Scan for the cell matching the given text and deliver its [X, Y] coordinate at center. 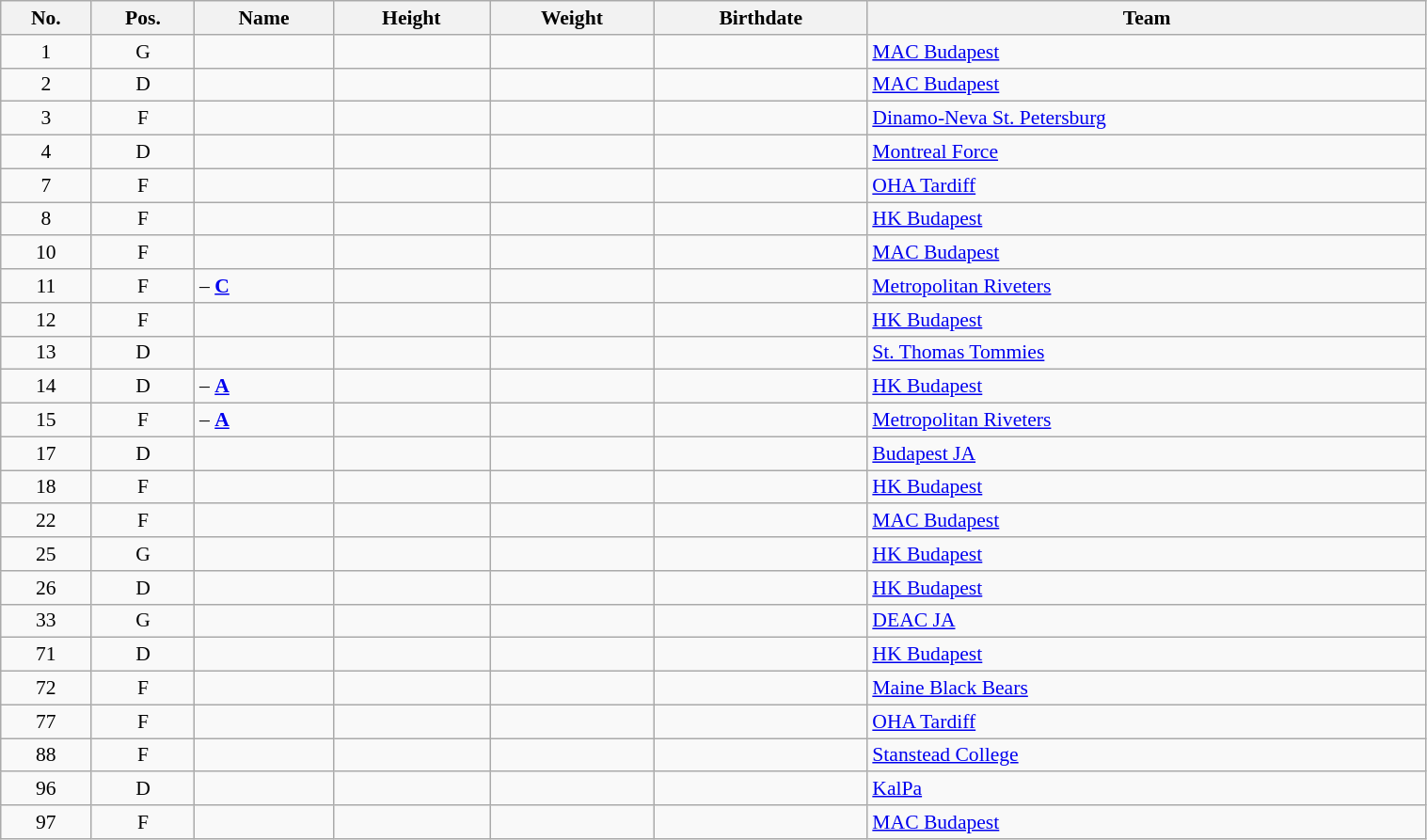
No. [46, 18]
88 [46, 755]
Budapest JA [1147, 453]
Birthdate [760, 18]
25 [46, 554]
4 [46, 152]
10 [46, 253]
15 [46, 420]
Dinamo-Neva St. Petersburg [1147, 119]
Stanstead College [1147, 755]
Height [411, 18]
Pos. [143, 18]
1 [46, 52]
KalPa [1147, 789]
14 [46, 387]
96 [46, 789]
71 [46, 655]
13 [46, 353]
– C [263, 286]
DEAC JA [1147, 621]
12 [46, 320]
Maine Black Bears [1147, 689]
77 [46, 721]
Team [1147, 18]
2 [46, 85]
22 [46, 521]
7 [46, 185]
Weight [572, 18]
11 [46, 286]
Montreal Force [1147, 152]
8 [46, 219]
26 [46, 588]
33 [46, 621]
17 [46, 453]
St. Thomas Tommies [1147, 353]
72 [46, 689]
97 [46, 822]
3 [46, 119]
Name [263, 18]
18 [46, 487]
